Determine the (X, Y) coordinate at the center of the cell enclosing the given text.  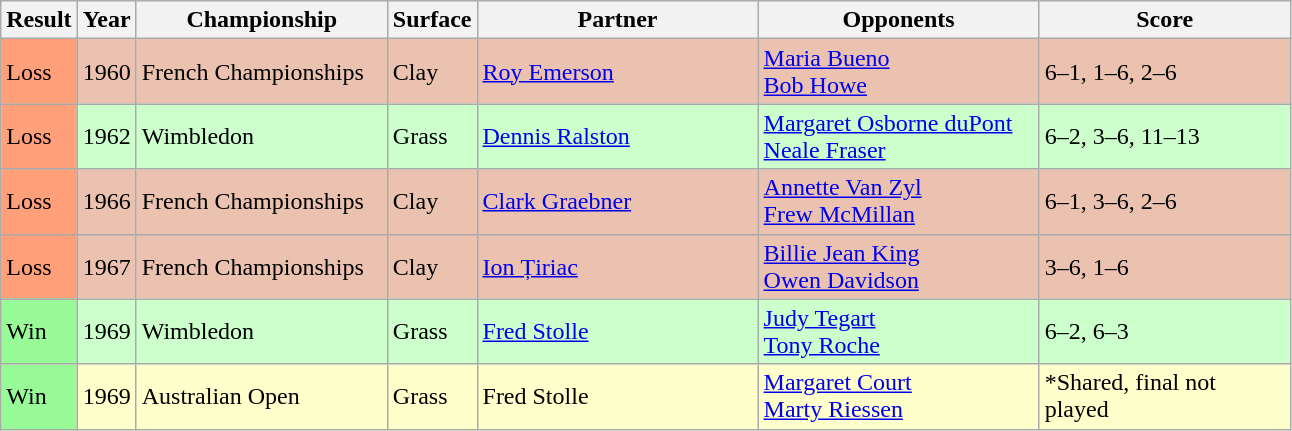
Partner (618, 20)
6–2, 6–3 (1164, 332)
1966 (106, 202)
6–1, 3–6, 2–6 (1164, 202)
1960 (106, 72)
1967 (106, 266)
Australian Open (262, 396)
Championship (262, 20)
Surface (432, 20)
6–1, 1–6, 2–6 (1164, 72)
1962 (106, 136)
Result (39, 20)
Roy Emerson (618, 72)
Billie Jean King Owen Davidson (898, 266)
Margaret Court Marty Riessen (898, 396)
Score (1164, 20)
*Shared, final not played (1164, 396)
3–6, 1–6 (1164, 266)
Maria Bueno Bob Howe (898, 72)
Dennis Ralston (618, 136)
Clark Graebner (618, 202)
Year (106, 20)
Opponents (898, 20)
6–2, 3–6, 11–13 (1164, 136)
Judy Tegart Tony Roche (898, 332)
Ion Țiriac (618, 266)
Margaret Osborne duPont Neale Fraser (898, 136)
Annette Van Zyl Frew McMillan (898, 202)
